Identify which cell holds the provided text, then report its [X, Y] central coordinate. 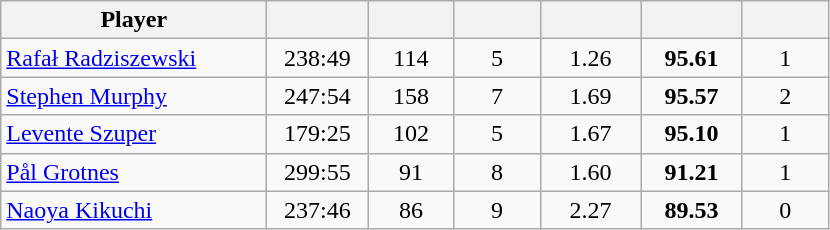
86 [411, 210]
89.53 [692, 210]
102 [411, 134]
237:46 [318, 210]
95.61 [692, 58]
299:55 [318, 172]
114 [411, 58]
91 [411, 172]
0 [785, 210]
9 [497, 210]
247:54 [318, 96]
2.27 [590, 210]
7 [497, 96]
179:25 [318, 134]
238:49 [318, 58]
95.10 [692, 134]
91.21 [692, 172]
Levente Szuper [134, 134]
Pål Grotnes [134, 172]
Player [134, 20]
1.69 [590, 96]
2 [785, 96]
Stephen Murphy [134, 96]
158 [411, 96]
1.67 [590, 134]
95.57 [692, 96]
Rafał Radziszewski [134, 58]
8 [497, 172]
Naoya Kikuchi [134, 210]
1.60 [590, 172]
1.26 [590, 58]
